From the cell containing the given text, extract its center point as (X, Y) coordinate. 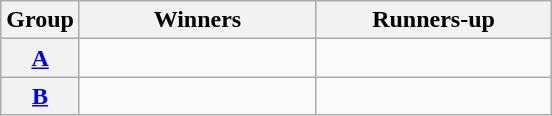
Winners (197, 20)
Group (40, 20)
A (40, 58)
B (40, 96)
Runners-up (433, 20)
